Capture the cell that displays the provided text and extract its [X, Y] central coordinate. 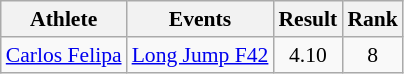
Carlos Felipa [64, 55]
Result [308, 19]
Athlete [64, 19]
Events [200, 19]
Long Jump F42 [200, 55]
8 [372, 55]
4.10 [308, 55]
Rank [372, 19]
